Locate the cell with the specified text and output its (X, Y) center coordinate. 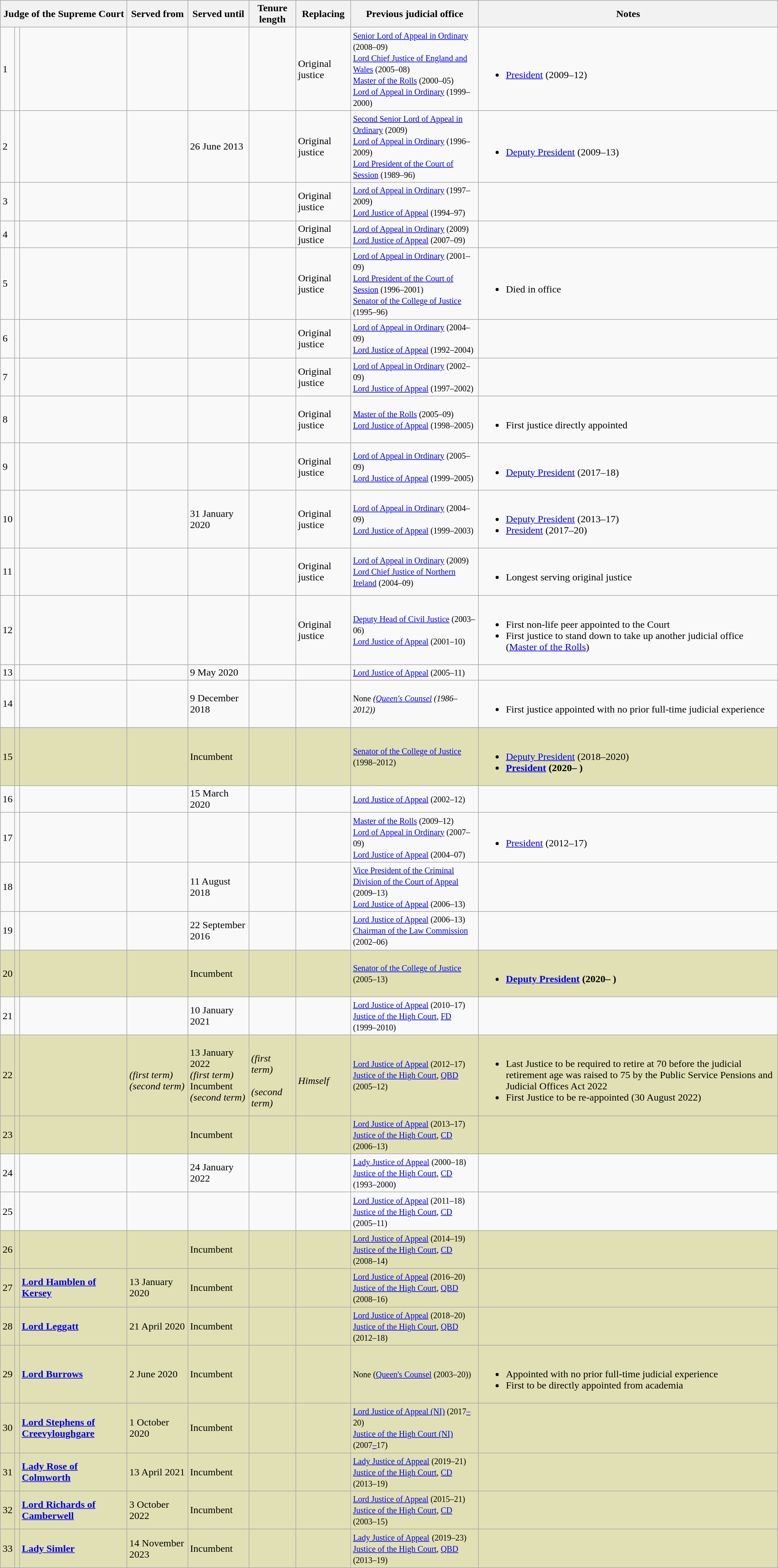
None (Queen's Counsel (2003–20)) (415, 1374)
Tenure length (273, 14)
12 (7, 630)
10 January 2021 (219, 1016)
Deputy President (2018–2020)President (2020– ) (628, 757)
29 (7, 1374)
16 (7, 799)
President (2009–12) (628, 69)
23 (7, 1135)
First justice appointed with no prior full-time judicial experience (628, 704)
31 (7, 1472)
Lord of Appeal in Ordinary (2001–09)Lord President of the Court of Session (1996–2001)Senator of the College of Justice (1995–96) (415, 283)
Lord Stephens of Creevyloughgare (73, 1428)
Lady Justice of Appeal (2019–21)Justice of the High Court, CD (2013–19) (415, 1472)
Longest serving original justice (628, 572)
Lord Justice of Appeal (2011–18)Justice of the High Court, CD (2005–11) (415, 1211)
Notes (628, 14)
22 September 2016 (219, 931)
Lord Richards of Camberwell (73, 1510)
Senator of the College of Justice (2005–13) (415, 973)
Lord Leggatt (73, 1326)
13 (7, 673)
19 (7, 931)
Deputy Head of Civil Justice (2003–06)Lord Justice of Appeal (2001–10) (415, 630)
6 (7, 339)
9 December 2018 (219, 704)
27 (7, 1288)
25 (7, 1211)
22 (7, 1075)
17 (7, 838)
Replacing (323, 14)
Deputy President (2017–18) (628, 466)
Deputy President (2009–13) (628, 146)
President (2012–17) (628, 838)
Lord of Appeal in Ordinary (2009)Lord Justice of Appeal (2007–09) (415, 234)
7 (7, 377)
24 January 2022 (219, 1173)
Previous judicial office (415, 14)
Lord of Appeal in Ordinary (1997–2009)Lord Justice of Appeal (1994–97) (415, 202)
5 (7, 283)
9 May 2020 (219, 673)
1 (7, 69)
26 (7, 1249)
32 (7, 1510)
Lady Justice of Appeal (2019–23)Justice of the High Court, QBD (2013–19) (415, 1548)
Judge of the Supreme Court (64, 14)
Lady Justice of Appeal (2000–18)Justice of the High Court, CD (1993–2000) (415, 1173)
Lord Justice of Appeal (2002–12) (415, 799)
14 (7, 704)
9 (7, 466)
First justice directly appointed (628, 420)
Lord Justice of Appeal (2006–13)Chairman of the Law Commission (2002–06) (415, 931)
10 (7, 519)
1 October 2020 (158, 1428)
Lord Justice of Appeal (2005–11) (415, 673)
3 (7, 202)
First non-life peer appointed to the CourtFirst justice to stand down to take up another judicial office (Master of the Rolls) (628, 630)
Lord Burrows (73, 1374)
13 April 2021 (158, 1472)
4 (7, 234)
Appointed with no prior full-time judicial experienceFirst to be directly appointed from academia (628, 1374)
8 (7, 420)
Deputy President (2013–17)President (2017–20) (628, 519)
13 January 2020 (158, 1288)
30 (7, 1428)
11 (7, 572)
Lord of Appeal in Ordinary (2009)Lord Chief Justice of Northern Ireland (2004–09) (415, 572)
18 (7, 887)
Served from (158, 14)
Lord of Appeal in Ordinary (2005–09)Lord Justice of Appeal (1999–2005) (415, 466)
Lord Justice of Appeal (2015–21)Justice of the High Court, CD (2003–15) (415, 1510)
33 (7, 1548)
Served until (219, 14)
2 (7, 146)
Lord of Appeal in Ordinary (2004–09)Lord Justice of Appeal (1992–2004) (415, 339)
Lord Justice of Appeal (2012–17)Justice of the High Court, QBD (2005–12) (415, 1075)
Lady Simler (73, 1548)
15 (7, 757)
2 June 2020 (158, 1374)
Senator of the College of Justice (1998–2012) (415, 757)
Lord of Appeal in Ordinary (2002–09)Lord Justice of Appeal (1997–2002) (415, 377)
28 (7, 1326)
31 January 2020 (219, 519)
Lord Justice of Appeal (NI) (2017–20)Justice of the High Court (NI) (2007–17) (415, 1428)
None (Queen's Counsel (1986–2012)) (415, 704)
Lord Justice of Appeal (2013–17)Justice of the High Court, CD (2006–13) (415, 1135)
Deputy President (2020– ) (628, 973)
11 August 2018 (219, 887)
14 November 2023 (158, 1548)
21 (7, 1016)
15 March 2020 (219, 799)
Lord Justice of Appeal (2016–20)Justice of the High Court, QBD (2008–16) (415, 1288)
Master of the Rolls (2005–09)Lord Justice of Appeal (1998–2005) (415, 420)
Lord Justice of Appeal (2010–17)Justice of the High Court, FD (1999–2010) (415, 1016)
Second Senior Lord of Appeal in Ordinary (2009) Lord of Appeal in Ordinary (1996–2009)Lord President of the Court of Session (1989–96) (415, 146)
Himself (323, 1075)
Lady Rose of Colmworth (73, 1472)
Lord Hamblen of Kersey (73, 1288)
Vice President of the Criminal Division of the Court of Appeal (2009–13)Lord Justice of Appeal (2006–13) (415, 887)
Lord Justice of Appeal (2018–20)Justice of the High Court, QBD (2012–18) (415, 1326)
Master of the Rolls (2009–12)Lord of Appeal in Ordinary (2007–09)Lord Justice of Appeal (2004–07) (415, 838)
21 April 2020 (158, 1326)
Lord of Appeal in Ordinary (2004–09)Lord Justice of Appeal (1999–2003) (415, 519)
Lord Justice of Appeal (2014–19)Justice of the High Court, CD (2008–14) (415, 1249)
24 (7, 1173)
Died in office (628, 283)
20 (7, 973)
26 June 2013 (219, 146)
3 October 2022 (158, 1510)
13 January 2022 (first term) Incumbent(second term) (219, 1075)
